Return the [X, Y] coordinate for the center point of the cell that contains the specified text.  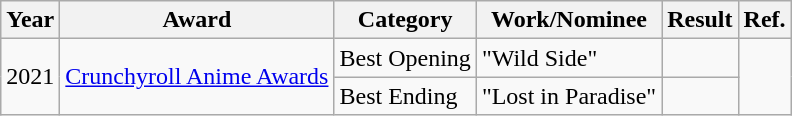
Work/Nominee [568, 20]
Crunchyroll Anime Awards [197, 77]
Best Ending [405, 96]
"Lost in Paradise" [568, 96]
"Wild Side" [568, 58]
Award [197, 20]
Result [700, 20]
Category [405, 20]
Year [30, 20]
Best Opening [405, 58]
2021 [30, 77]
Ref. [764, 20]
